Capture the cell that displays the provided text and extract its [x, y] central coordinate. 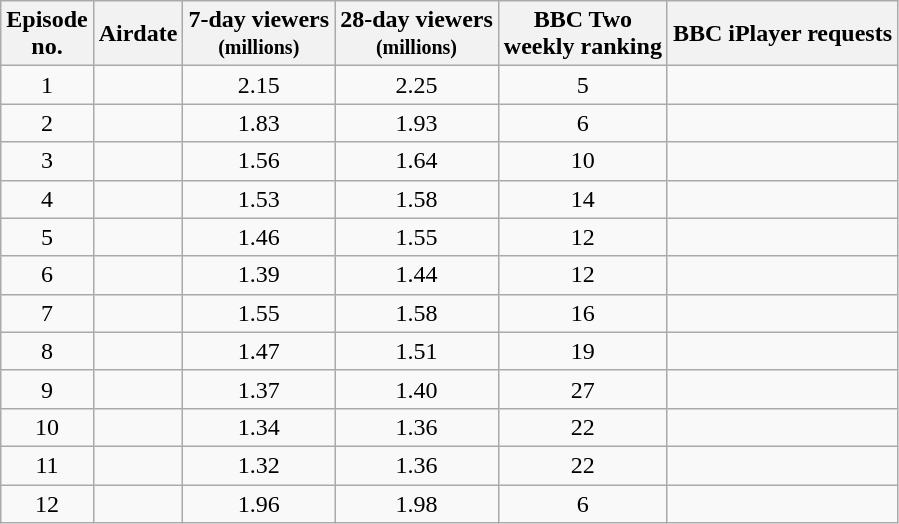
1.46 [259, 237]
1.51 [417, 351]
1.96 [259, 503]
16 [582, 313]
1.32 [259, 465]
9 [47, 389]
1.44 [417, 275]
1.37 [259, 389]
2 [47, 123]
1.93 [417, 123]
Airdate [138, 34]
Episodeno. [47, 34]
1.83 [259, 123]
3 [47, 161]
28-day viewers(millions) [417, 34]
1.40 [417, 389]
7 [47, 313]
1.39 [259, 275]
BBC iPlayer requests [782, 34]
1.34 [259, 427]
BBC Twoweekly ranking [582, 34]
1.53 [259, 199]
2.15 [259, 85]
7-day viewers(millions) [259, 34]
19 [582, 351]
2.25 [417, 85]
4 [47, 199]
8 [47, 351]
1.98 [417, 503]
1 [47, 85]
14 [582, 199]
11 [47, 465]
27 [582, 389]
1.47 [259, 351]
1.56 [259, 161]
1.64 [417, 161]
